Output the [X, Y] coordinate of the center of the cell containing the given text.  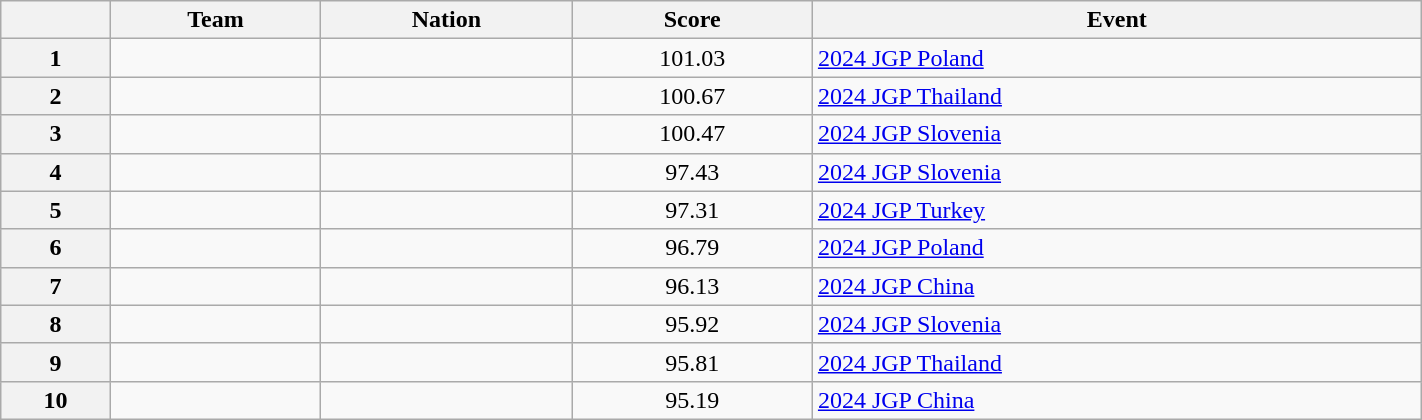
7 [56, 286]
95.92 [692, 324]
97.43 [692, 172]
100.47 [692, 134]
6 [56, 248]
101.03 [692, 58]
5 [56, 210]
Score [692, 20]
1 [56, 58]
95.81 [692, 362]
96.79 [692, 248]
9 [56, 362]
96.13 [692, 286]
Event [1116, 20]
2 [56, 96]
4 [56, 172]
97.31 [692, 210]
Nation [446, 20]
Team [216, 20]
2024 JGP Turkey [1116, 210]
3 [56, 134]
100.67 [692, 96]
10 [56, 400]
95.19 [692, 400]
8 [56, 324]
